Output the (X, Y) coordinate of the center of the cell containing the given text.  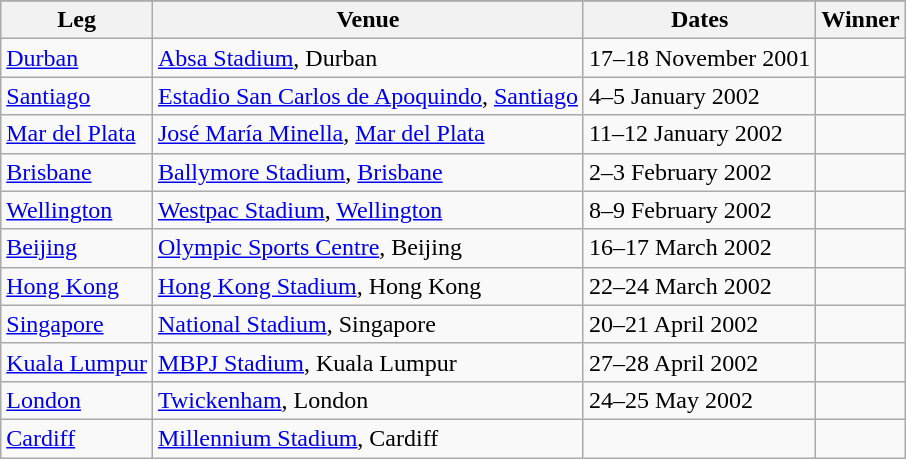
16–17 March 2002 (699, 248)
MBPJ Stadium, Kuala Lumpur (368, 362)
4–5 January 2002 (699, 96)
Hong Kong Stadium, Hong Kong (368, 286)
José María Minella, Mar del Plata (368, 134)
Durban (77, 58)
London (77, 400)
Beijing (77, 248)
2–3 February 2002 (699, 172)
27–28 April 2002 (699, 362)
Dates (699, 20)
11–12 January 2002 (699, 134)
17–18 November 2001 (699, 58)
24–25 May 2002 (699, 400)
Brisbane (77, 172)
Wellington (77, 210)
Winner (860, 20)
Mar del Plata (77, 134)
Olympic Sports Centre, Beijing (368, 248)
Ballymore Stadium, Brisbane (368, 172)
Twickenham, London (368, 400)
Venue (368, 20)
22–24 March 2002 (699, 286)
National Stadium, Singapore (368, 324)
20–21 April 2002 (699, 324)
Singapore (77, 324)
Hong Kong (77, 286)
Millennium Stadium, Cardiff (368, 438)
Leg (77, 20)
8–9 February 2002 (699, 210)
Westpac Stadium, Wellington (368, 210)
Santiago (77, 96)
Cardiff (77, 438)
Absa Stadium, Durban (368, 58)
Kuala Lumpur (77, 362)
Estadio San Carlos de Apoquindo, Santiago (368, 96)
